Identify which cell holds the provided text, then report its [X, Y] central coordinate. 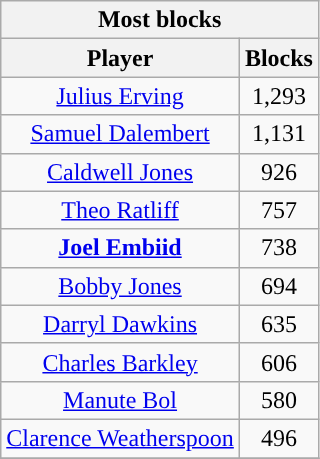
Theo Ratliff [120, 210]
Caldwell Jones [120, 172]
694 [278, 286]
Darryl Dawkins [120, 324]
Manute Bol [120, 400]
Charles Barkley [120, 362]
Blocks [278, 58]
Joel Embiid [120, 248]
Bobby Jones [120, 286]
738 [278, 248]
635 [278, 324]
606 [278, 362]
Samuel Dalembert [120, 134]
Julius Erving [120, 96]
Most blocks [160, 20]
Clarence Weatherspoon [120, 438]
1,131 [278, 134]
1,293 [278, 96]
757 [278, 210]
580 [278, 400]
926 [278, 172]
496 [278, 438]
Player [120, 58]
